Identify which cell holds the provided text, then report its [X, Y] central coordinate. 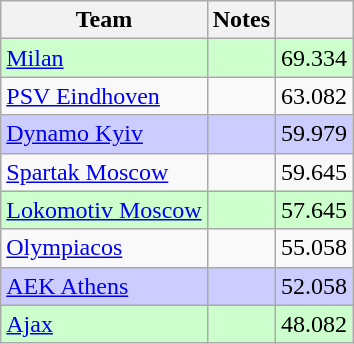
Notes [241, 20]
Dynamo Kyiv [104, 134]
PSV Eindhoven [104, 96]
Team [104, 20]
63.082 [314, 96]
Lokomotiv Moscow [104, 210]
Milan [104, 58]
69.334 [314, 58]
57.645 [314, 210]
48.082 [314, 324]
59.979 [314, 134]
Spartak Moscow [104, 172]
Olympiacos [104, 248]
59.645 [314, 172]
AEK Athens [104, 286]
55.058 [314, 248]
52.058 [314, 286]
Ajax [104, 324]
